Determine the [X, Y] coordinate at the center of the cell enclosing the given text.  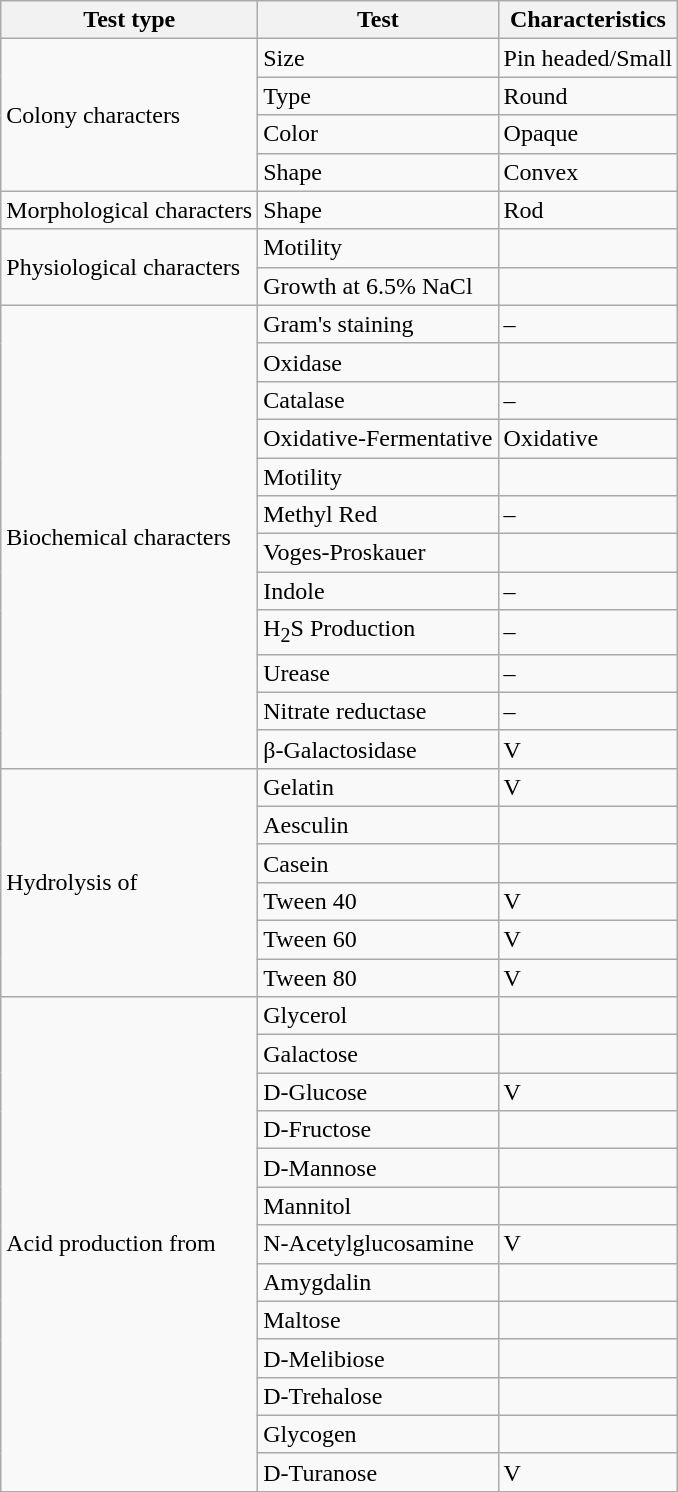
H2S Production [378, 632]
D-Glucose [378, 1092]
Acid production from [130, 1244]
D-Mannose [378, 1168]
Opaque [588, 134]
Pin headed/Small [588, 58]
Hydrolysis of [130, 882]
Tween 40 [378, 901]
Amygdalin [378, 1282]
Catalase [378, 400]
Indole [378, 591]
Physiological characters [130, 267]
Color [378, 134]
Gram's staining [378, 324]
Morphological characters [130, 210]
Mannitol [378, 1206]
Test type [130, 20]
Nitrate reductase [378, 711]
Maltose [378, 1320]
Convex [588, 172]
Tween 60 [378, 940]
D-Fructose [378, 1130]
Voges-Proskauer [378, 553]
Round [588, 96]
Oxidase [378, 362]
Casein [378, 863]
Glycerol [378, 1016]
Colony characters [130, 115]
β-Galactosidase [378, 749]
Type [378, 96]
D-Turanose [378, 1472]
Galactose [378, 1054]
Aesculin [378, 825]
D-Trehalose [378, 1396]
Oxidative [588, 438]
Test [378, 20]
Gelatin [378, 787]
Growth at 6.5% NaCl [378, 286]
Urease [378, 673]
Rod [588, 210]
Glycogen [378, 1434]
Tween 80 [378, 978]
Methyl Red [378, 515]
Biochemical characters [130, 536]
Size [378, 58]
N-Acetylglucosamine [378, 1244]
Oxidative-Fermentative [378, 438]
D-Melibiose [378, 1358]
Characteristics [588, 20]
